Extract the (x, y) coordinate from the center of the cell holding the provided text.  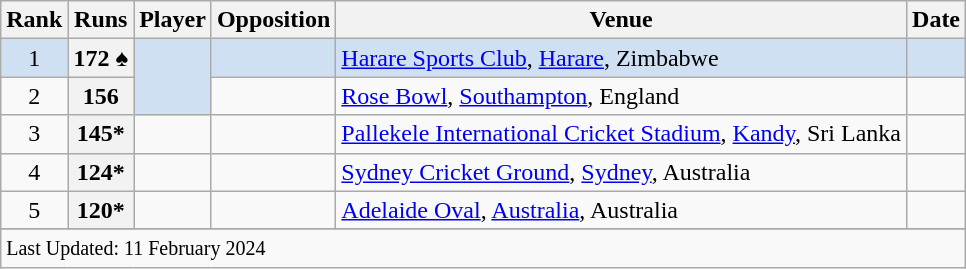
Date (936, 20)
Sydney Cricket Ground, Sydney, Australia (622, 172)
124* (101, 172)
172 ♠ (101, 58)
Pallekele International Cricket Stadium, Kandy, Sri Lanka (622, 134)
4 (34, 172)
Last Updated: 11 February 2024 (484, 248)
156 (101, 96)
Rank (34, 20)
Rose Bowl, Southampton, England (622, 96)
120* (101, 210)
Runs (101, 20)
145* (101, 134)
Adelaide Oval, Australia, Australia (622, 210)
Player (173, 20)
Venue (622, 20)
3 (34, 134)
Opposition (273, 20)
5 (34, 210)
Harare Sports Club, Harare, Zimbabwe (622, 58)
2 (34, 96)
1 (34, 58)
